Search for the cell housing the specified text and yield its (x, y) center coordinate. 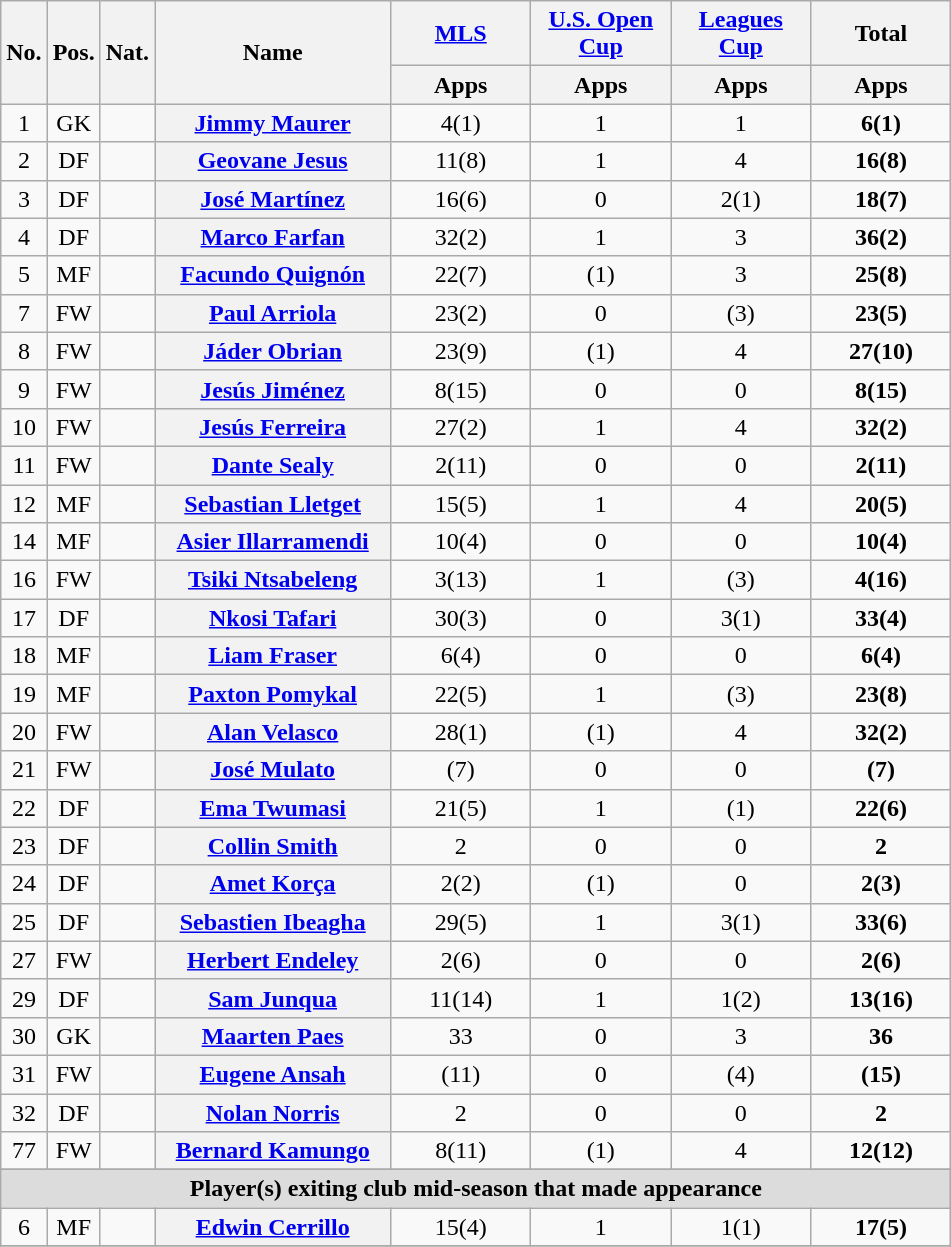
16 (24, 580)
Pos. (74, 52)
23(2) (461, 313)
9 (24, 389)
36 (881, 1036)
25(8) (881, 275)
7 (24, 313)
Liam Fraser (273, 656)
11 (24, 465)
23(8) (881, 694)
11(8) (461, 161)
10 (24, 427)
22(6) (881, 808)
Marco Farfan (273, 237)
27(10) (881, 351)
17 (24, 618)
(11) (461, 1074)
Player(s) exiting club mid-season that made appearance (476, 1189)
15(5) (461, 503)
33(4) (881, 618)
20 (24, 732)
27 (24, 960)
8 (24, 351)
6(1) (881, 123)
12 (24, 503)
12(12) (881, 1151)
22(7) (461, 275)
11(14) (461, 998)
Ema Twumasi (273, 808)
(4) (741, 1074)
17(5) (881, 1227)
Geovane Jesus (273, 161)
33(6) (881, 922)
27(2) (461, 427)
14 (24, 542)
6 (24, 1227)
5 (24, 275)
Sam Junqua (273, 998)
8(11) (461, 1151)
Total (881, 34)
28(1) (461, 732)
Jimmy Maurer (273, 123)
Paul Arriola (273, 313)
16(6) (461, 199)
4(1) (461, 123)
Sebastian Lletget (273, 503)
24 (24, 884)
José Mulato (273, 770)
23(9) (461, 351)
77 (24, 1151)
Edwin Cerrillo (273, 1227)
José Martínez (273, 199)
Eugene Ansah (273, 1074)
Collin Smith (273, 846)
29(5) (461, 922)
Name (273, 52)
18(7) (881, 199)
(15) (881, 1074)
No. (24, 52)
Leagues Cup (741, 34)
2(3) (881, 884)
25 (24, 922)
Paxton Pomykal (273, 694)
16(8) (881, 161)
36(2) (881, 237)
32 (24, 1113)
Alan Velasco (273, 732)
1(1) (741, 1227)
30 (24, 1036)
29 (24, 998)
23(5) (881, 313)
21 (24, 770)
33 (461, 1036)
23 (24, 846)
Jesús Jiménez (273, 389)
19 (24, 694)
22(5) (461, 694)
1(2) (741, 998)
Nat. (127, 52)
Facundo Quignón (273, 275)
U.S. Open Cup (601, 34)
20(5) (881, 503)
Sebastien Ibeagha (273, 922)
Nolan Norris (273, 1113)
Jesús Ferreira (273, 427)
21(5) (461, 808)
Nkosi Tafari (273, 618)
2(2) (461, 884)
MLS (461, 34)
3(13) (461, 580)
22 (24, 808)
18 (24, 656)
30(3) (461, 618)
Jáder Obrian (273, 351)
Asier Illarramendi (273, 542)
4(16) (881, 580)
Amet Korça (273, 884)
Tsiki Ntsabeleng (273, 580)
13(16) (881, 998)
Bernard Kamungo (273, 1151)
31 (24, 1074)
2(1) (741, 199)
Herbert Endeley (273, 960)
15(4) (461, 1227)
Dante Sealy (273, 465)
Maarten Paes (273, 1036)
